Search for the cell housing the specified text and yield its [x, y] center coordinate. 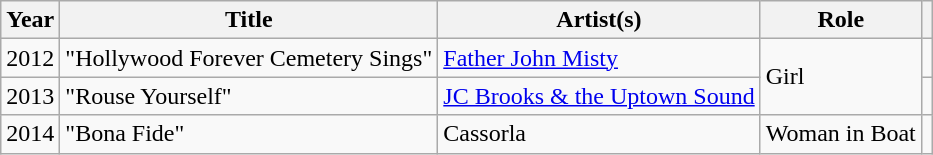
Role [840, 20]
2012 [30, 58]
2013 [30, 96]
Woman in Boat [840, 134]
Title [249, 20]
Father John Misty [599, 58]
JC Brooks & the Uptown Sound [599, 96]
Year [30, 20]
"Hollywood Forever Cemetery Sings" [249, 58]
Girl [840, 77]
Cassorla [599, 134]
"Bona Fide" [249, 134]
"Rouse Yourself" [249, 96]
2014 [30, 134]
Artist(s) [599, 20]
